Return the (X, Y) coordinate for the center point of the cell that contains the specified text.  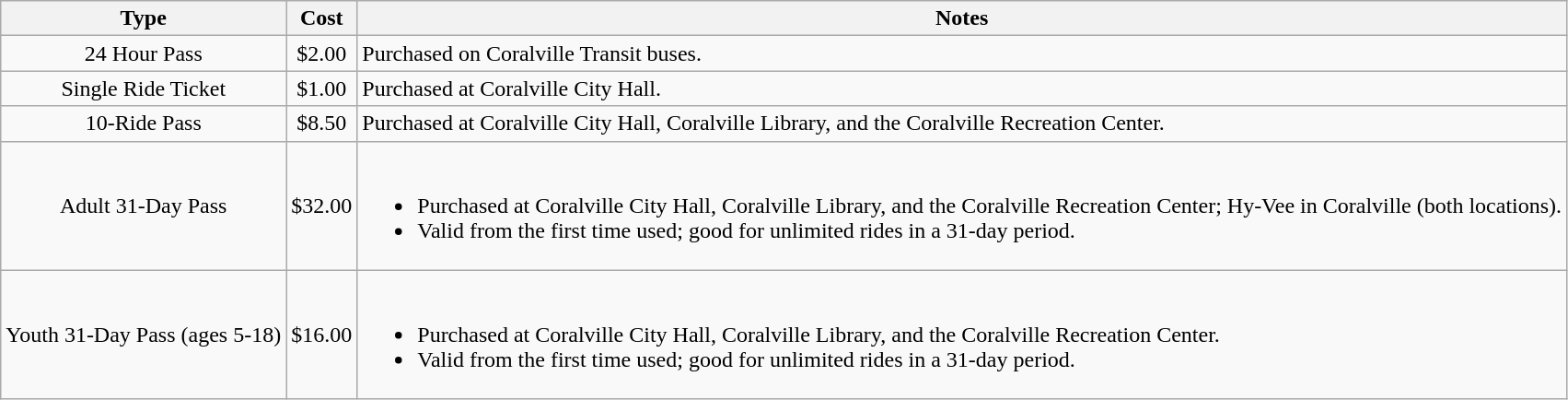
$16.00 (322, 335)
24 Hour Pass (144, 53)
Purchased at Coralville City Hall, Coralville Library, and the Coralville Recreation Center. (962, 124)
$1.00 (322, 88)
$2.00 (322, 53)
Purchased on Coralville Transit buses. (962, 53)
Cost (322, 18)
10-Ride Pass (144, 124)
Type (144, 18)
Youth 31-Day Pass (ages 5-18) (144, 335)
Adult 31-Day Pass (144, 206)
$8.50 (322, 124)
Notes (962, 18)
$32.00 (322, 206)
Purchased at Coralville City Hall. (962, 88)
Single Ride Ticket (144, 88)
